Locate the cell with the specified text and output its [X, Y] center coordinate. 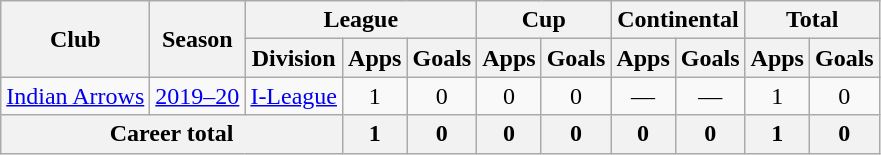
Continental [678, 20]
Indian Arrows [76, 96]
I-League [294, 96]
Cup [544, 20]
Club [76, 39]
Season [198, 39]
Total [812, 20]
2019–20 [198, 96]
Division [294, 58]
League [361, 20]
Career total [172, 134]
